Detect which cell encompasses the target text, then output its [X, Y] center coordinate. 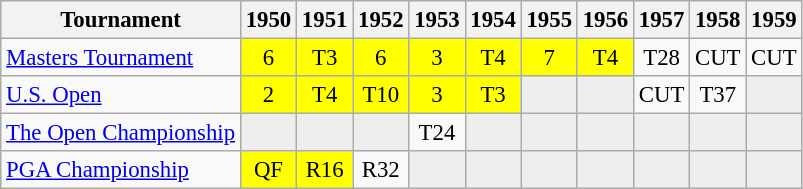
1954 [493, 20]
U.S. Open [121, 95]
Tournament [121, 20]
T10 [381, 95]
T37 [718, 95]
2 [268, 95]
1956 [605, 20]
T24 [437, 133]
1951 [325, 20]
1958 [718, 20]
Masters Tournament [121, 58]
1957 [661, 20]
The Open Championship [121, 133]
QF [268, 170]
R16 [325, 170]
1955 [549, 20]
1953 [437, 20]
7 [549, 58]
1959 [774, 20]
1952 [381, 20]
R32 [381, 170]
PGA Championship [121, 170]
T28 [661, 58]
1950 [268, 20]
